Search for the cell housing the specified text and yield its [X, Y] center coordinate. 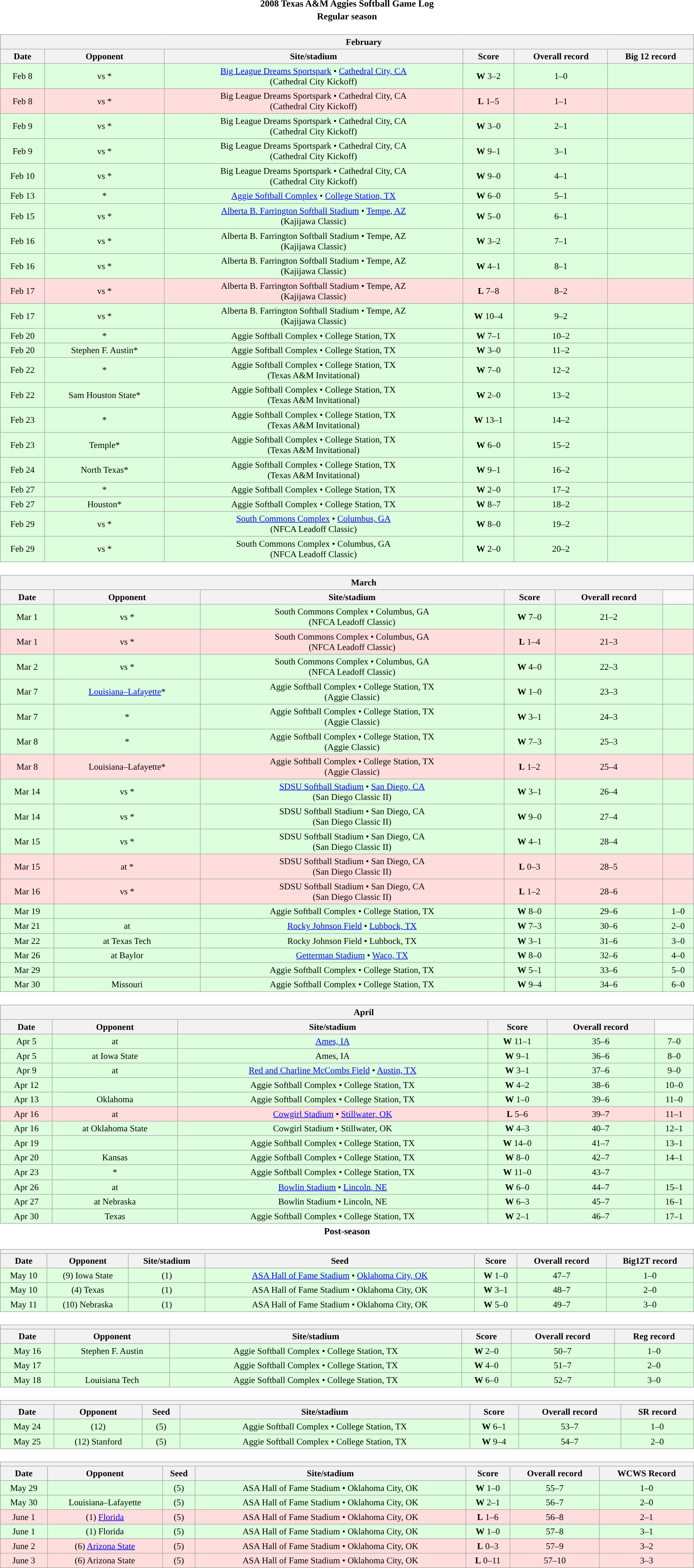
48–7 [562, 1290]
46–7 [601, 1216]
at Texas Tech [127, 940]
at Nebraska [115, 1201]
Red and Charline McCombs Field • Austin, TX [332, 1070]
W 6–3 [517, 1201]
Kansas [115, 1158]
L 0–11 [488, 1561]
55–7 [555, 1488]
Mar 21 [27, 926]
8–1 [561, 266]
52–7 [562, 1380]
37–6 [601, 1070]
11–2 [561, 350]
53–7 [570, 1427]
W 13–1 [489, 420]
Apr 20 [26, 1158]
W 7–1 [489, 336]
50–7 [562, 1351]
May 29 [24, 1488]
Sam Houston State* [105, 395]
14–2 [561, 420]
7–0 [674, 1041]
Apr 27 [26, 1201]
Mar 22 [27, 940]
(4) Texas [88, 1290]
Temple* [105, 445]
Houston* [105, 504]
June 3 [24, 1561]
W 4–2 [517, 1085]
15–2 [561, 445]
28–6 [609, 892]
Mar 30 [27, 984]
5–0 [679, 970]
W 10–4 [489, 316]
27–4 [609, 817]
51–7 [562, 1366]
Texas [115, 1216]
Feb 13 [22, 196]
North Texas* [105, 470]
Apr 12 [26, 1085]
56–8 [555, 1517]
21–2 [609, 616]
57–10 [555, 1561]
42–7 [601, 1158]
29–6 [609, 911]
10–2 [561, 336]
Mar 19 [27, 911]
43–7 [601, 1172]
17–1 [674, 1216]
Apr 26 [26, 1187]
35–6 [601, 1041]
L 1–4 [529, 642]
May 17 [27, 1366]
12–1 [674, 1129]
45–7 [601, 1201]
16–1 [674, 1201]
13–2 [561, 395]
May 24 [27, 1427]
Getterman Stadium • Waco, TX [352, 955]
at Baylor [127, 955]
20–2 [561, 549]
5–1 [561, 196]
L 1–6 [488, 1517]
June 2 [24, 1546]
Mar 16 [27, 892]
May 11 [24, 1304]
39–7 [601, 1114]
W 8–7 [489, 504]
Big 12 record [651, 57]
49–7 [562, 1304]
23–3 [609, 691]
14–1 [674, 1158]
(12) [98, 1427]
Missouri [127, 984]
13–1 [674, 1143]
4–0 [679, 955]
9–2 [561, 316]
11–0 [674, 1100]
54–7 [570, 1441]
18–2 [561, 504]
W 5–1 [529, 970]
25–4 [609, 767]
12–2 [561, 370]
47–7 [562, 1275]
at * [127, 866]
Mar 26 [27, 955]
(9) Iowa State [88, 1275]
40–7 [601, 1129]
Apr 13 [26, 1100]
38–6 [601, 1085]
Apr 19 [26, 1143]
9–0 [674, 1070]
L 5–6 [517, 1114]
31–6 [609, 940]
May 30 [24, 1502]
Louisiana–Lafayette [105, 1502]
8–2 [561, 291]
Louisiana Tech [112, 1380]
57–8 [555, 1532]
April [347, 1012]
1–1 [561, 101]
10–0 [674, 1085]
6–0 [679, 984]
WCWS Record [647, 1473]
Feb 24 [22, 470]
Apr 9 [26, 1070]
34–6 [609, 984]
March [347, 582]
L 7–8 [489, 291]
Feb 10 [22, 177]
Big12T record [650, 1261]
16–2 [561, 470]
22–3 [609, 667]
Mar 2 [27, 667]
L 1–5 [489, 101]
Apr 30 [26, 1216]
17–2 [561, 490]
Reg record [654, 1336]
Oklahoma [115, 1100]
7–1 [561, 241]
15–1 [674, 1187]
W 4–3 [517, 1129]
28–4 [609, 842]
24–3 [609, 717]
26–4 [609, 791]
36–6 [601, 1056]
39–6 [601, 1100]
May 16 [27, 1351]
May 18 [27, 1380]
SR record [657, 1412]
Stephen F. Austin [112, 1351]
(12) Stanford [98, 1441]
25–3 [609, 742]
19–2 [561, 524]
Mar 29 [27, 970]
Feb 15 [22, 216]
W 6–1 [494, 1427]
56–7 [555, 1502]
21–3 [609, 642]
32–6 [609, 955]
W 14–0 [517, 1143]
3–3 [647, 1561]
4–1 [561, 177]
at Iowa State [115, 1056]
3–2 [647, 1546]
6–1 [561, 216]
May 25 [27, 1441]
57–9 [555, 1546]
28–5 [609, 866]
Stephen F. Austin* [105, 350]
44–7 [601, 1187]
30–6 [609, 926]
W 11–1 [517, 1041]
(10) Nebraska [88, 1304]
8–0 [674, 1056]
33–6 [609, 970]
41–7 [601, 1143]
11–1 [674, 1114]
Apr 23 [26, 1172]
February [347, 42]
at Oklahoma State [115, 1129]
W 11–0 [517, 1172]
